Provide the [x, y] coordinate of the cell's center where the given text is located.  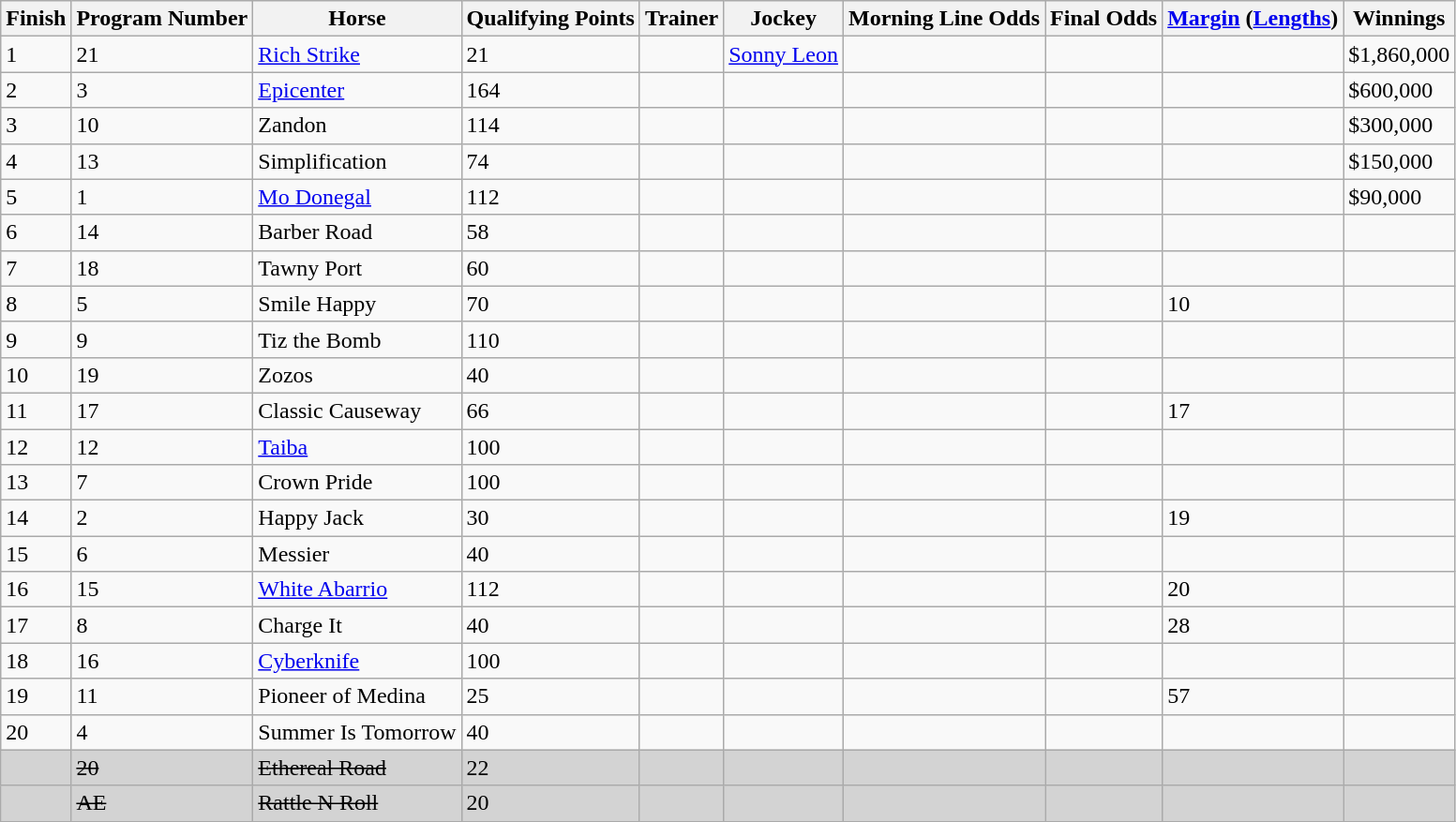
$300,000 [1399, 126]
Morning Line Odds [943, 19]
22 [550, 768]
25 [550, 696]
74 [550, 161]
Smile Happy [357, 304]
Rattle N Roll [357, 803]
$150,000 [1399, 161]
Happy Jack [357, 518]
Barber Road [357, 232]
Winnings [1399, 19]
Crown Pride [357, 483]
Messier [357, 554]
Tiz the Bomb [357, 339]
Sonny Leon [784, 54]
Ethereal Road [357, 768]
Program Number [162, 19]
$600,000 [1399, 90]
Charge It [357, 625]
66 [550, 411]
164 [550, 90]
Qualifying Points [550, 19]
Zandon [357, 126]
Final Odds [1104, 19]
28 [1253, 625]
Margin (Lengths) [1253, 19]
60 [550, 268]
114 [550, 126]
Jockey [784, 19]
Classic Causeway [357, 411]
57 [1253, 696]
110 [550, 339]
Simplification [357, 161]
70 [550, 304]
$90,000 [1399, 197]
Horse [357, 19]
58 [550, 232]
Summer Is Tomorrow [357, 732]
Pioneer of Medina [357, 696]
Cyberknife [357, 661]
Epicenter [357, 90]
Finish [36, 19]
$1,860,000 [1399, 54]
Trainer [681, 19]
Tawny Port [357, 268]
Rich Strike [357, 54]
AE [162, 803]
Zozos [357, 375]
White Abarrio [357, 590]
Taiba [357, 447]
Mo Donegal [357, 197]
30 [550, 518]
